Search for the cell housing the specified text and yield its [X, Y] center coordinate. 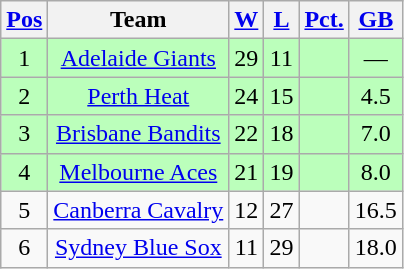
Pct. [324, 20]
3 [24, 134]
15 [282, 96]
Melbourne Aces [138, 172]
Pos [24, 20]
21 [246, 172]
Team [138, 20]
GB [376, 20]
24 [246, 96]
16.5 [376, 210]
L [282, 20]
12 [246, 210]
8.0 [376, 172]
5 [24, 210]
1 [24, 58]
Sydney Blue Sox [138, 248]
Adelaide Giants [138, 58]
— [376, 58]
7.0 [376, 134]
Perth Heat [138, 96]
Brisbane Bandits [138, 134]
18 [282, 134]
22 [246, 134]
2 [24, 96]
6 [24, 248]
18.0 [376, 248]
4.5 [376, 96]
19 [282, 172]
Canberra Cavalry [138, 210]
27 [282, 210]
W [246, 20]
4 [24, 172]
